Pinpoint the cell where the given text exists, returning its (X, Y) midpoint coordinate. 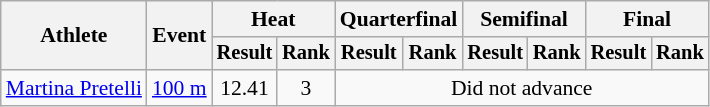
3 (306, 88)
Event (180, 36)
Did not advance (522, 88)
Semifinal (524, 19)
Quarterfinal (399, 19)
Martina Pretelli (74, 88)
12.41 (245, 88)
Heat (274, 19)
100 m (180, 88)
Athlete (74, 36)
Final (648, 19)
